Locate the cell with the specified text and output its (x, y) center coordinate. 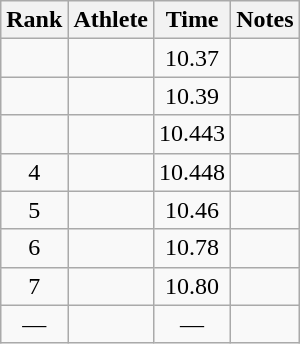
5 (34, 210)
7 (34, 286)
10.37 (192, 58)
4 (34, 172)
10.78 (192, 248)
Rank (34, 20)
10.46 (192, 210)
6 (34, 248)
10.443 (192, 134)
10.39 (192, 96)
10.448 (192, 172)
10.80 (192, 286)
Notes (265, 20)
Time (192, 20)
Athlete (111, 20)
